Extract the (X, Y) coordinate from the center of the cell holding the provided text.  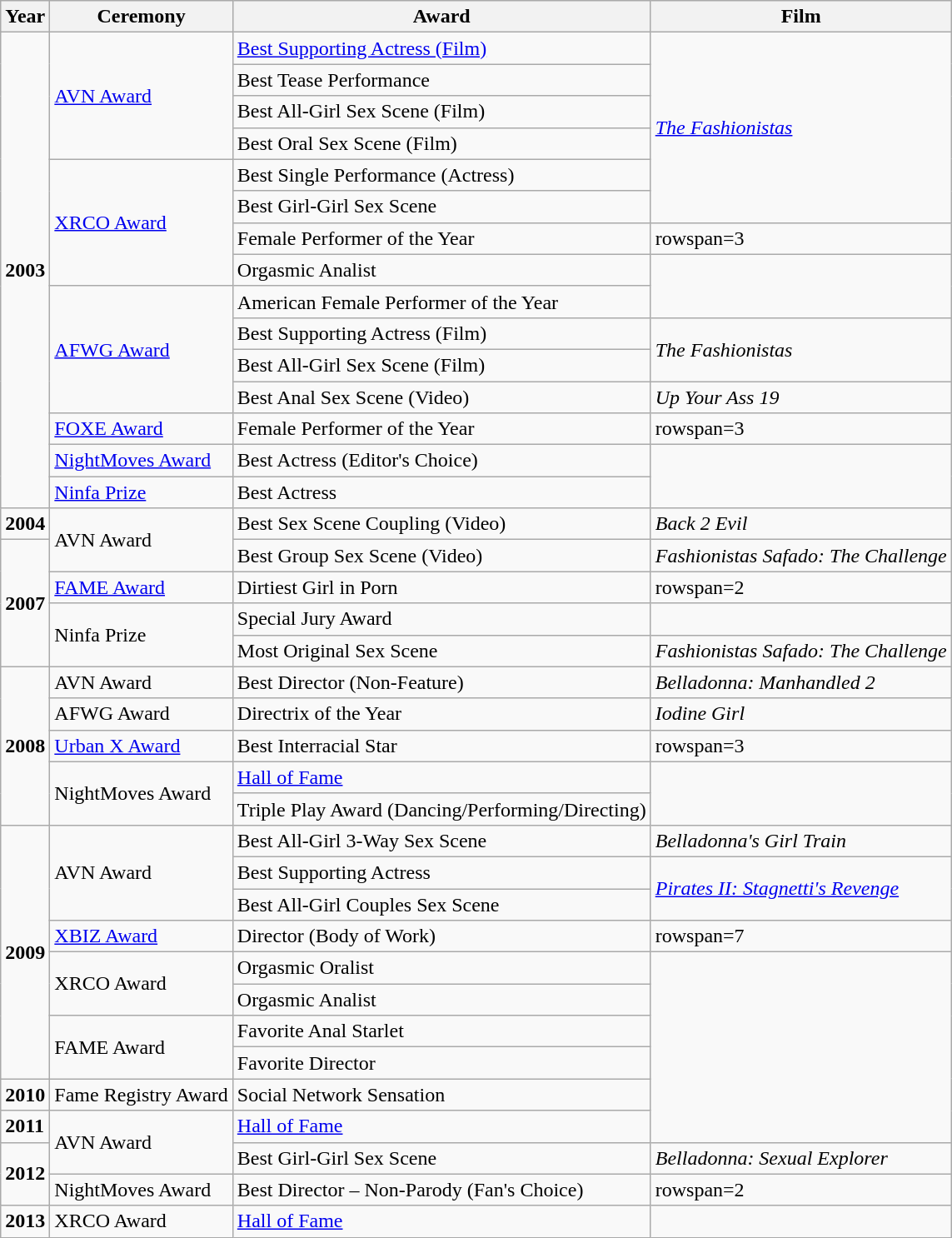
2007 (25, 603)
Best Group Sex Scene (Video) (441, 556)
Ceremony (142, 17)
Best Actress (Editor's Choice) (441, 461)
FOXE Award (142, 429)
Favorite Director (441, 1063)
Best All-Girl Couples Sex Scene (441, 904)
Orgasmic Oralist (441, 968)
2004 (25, 524)
2008 (25, 746)
2013 (25, 1221)
rowspan=7 (801, 936)
Best All-Girl 3-Way Sex Scene (441, 841)
Best Actress (441, 492)
Best Interracial Star (441, 746)
Favorite Anal Starlet (441, 1031)
2011 (25, 1126)
Pirates II: Stagnetti's Revenge (801, 888)
Back 2 Evil (801, 524)
Fame Registry Award (142, 1095)
Best Anal Sex Scene (Video) (441, 397)
2010 (25, 1095)
Award (441, 17)
Best Tease Performance (441, 80)
Special Jury Award (441, 619)
Most Original Sex Scene (441, 651)
Iodine Girl (801, 714)
American Female Performer of the Year (441, 302)
Triple Play Award (Dancing/Performing/Directing) (441, 809)
Best Oral Sex Scene (Film) (441, 143)
2012 (25, 1174)
2003 (25, 270)
Best Sex Scene Coupling (Video) (441, 524)
Best Director (Non-Feature) (441, 682)
Best Supporting Actress (441, 872)
Dirtiest Girl in Porn (441, 587)
Year (25, 17)
Up Your Ass 19 (801, 397)
Belladonna: Sexual Explorer (801, 1158)
XBIZ Award (142, 936)
Belladonna's Girl Train (801, 841)
Social Network Sensation (441, 1095)
2009 (25, 951)
Best Director – Non-Parody (Fan's Choice) (441, 1190)
Directrix of the Year (441, 714)
Film (801, 17)
Director (Body of Work) (441, 936)
Belladonna: Manhandled 2 (801, 682)
Best Single Performance (Actress) (441, 175)
Urban X Award (142, 746)
